Return the [X, Y] coordinate for the center point of the cell that contains the specified text.  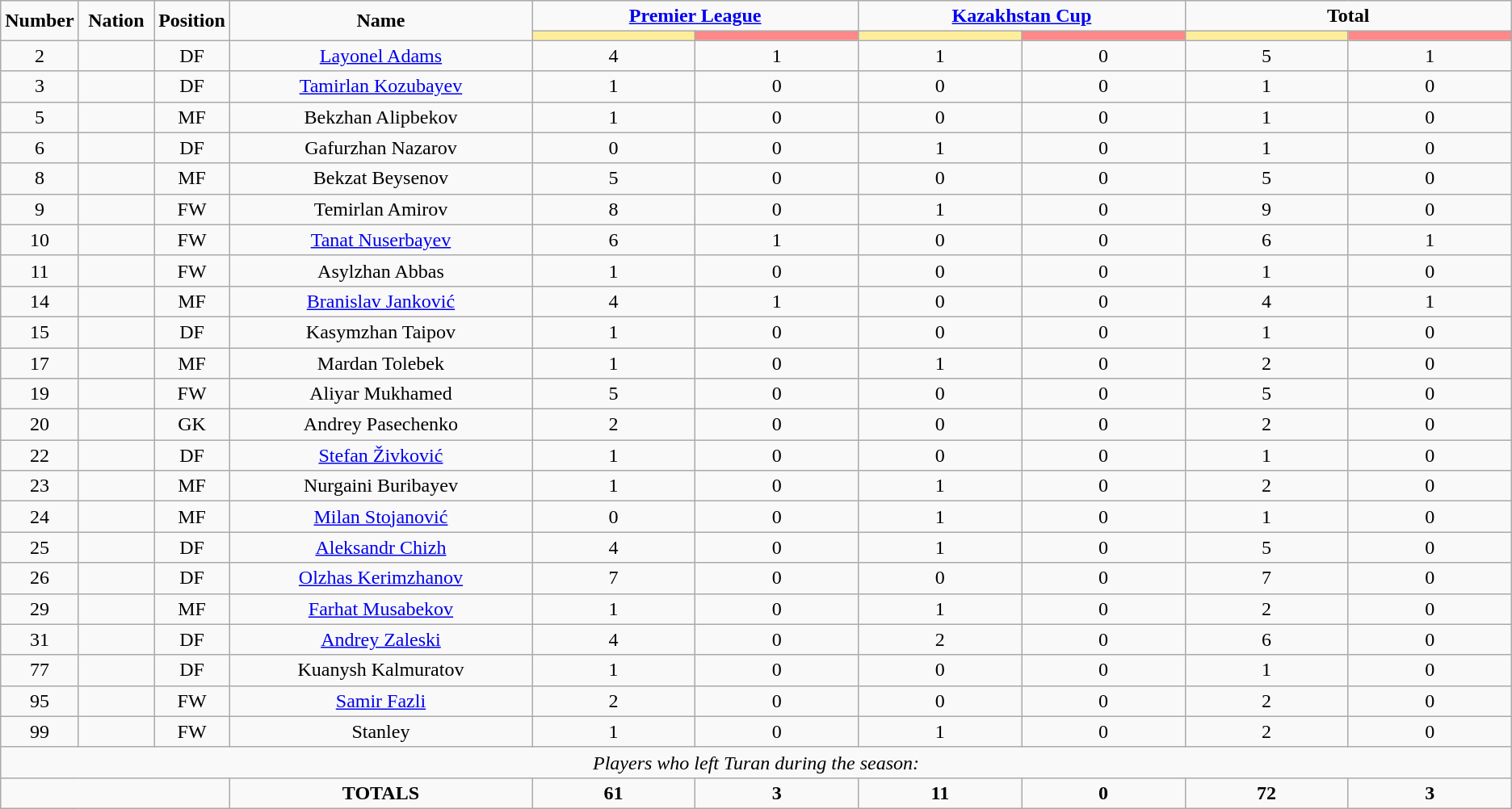
Samir Fazli [380, 701]
Farhat Musabekov [380, 609]
Name [380, 21]
Tamirlan Kozubayev [380, 86]
Andrey Zaleski [380, 639]
Number [40, 21]
Tanat Nuserbayev [380, 240]
Temirlan Amirov [380, 209]
Layonel Adams [380, 56]
Kuanysh Kalmuratov [380, 670]
Premier League [695, 16]
10 [40, 240]
Nurgaini Buribayev [380, 486]
Bekzat Beysenov [380, 178]
Stanley [380, 731]
Aleksandr Chizh [380, 547]
Branislav Janković [380, 301]
Stefan Živković [380, 455]
Kasymzhan Taipov [380, 332]
72 [1266, 793]
Mardan Tolebek [380, 363]
Bekzhan Alipbekov [380, 117]
GK [192, 425]
Milan Stojanović [380, 517]
Total [1348, 16]
20 [40, 425]
TOTALS [380, 793]
Players who left Turan during the season: [756, 762]
24 [40, 517]
17 [40, 363]
22 [40, 455]
61 [613, 793]
23 [40, 486]
Olzhas Kerimzhanov [380, 578]
Andrey Pasechenko [380, 425]
Nation [116, 21]
Position [192, 21]
15 [40, 332]
77 [40, 670]
25 [40, 547]
Gafurzhan Nazarov [380, 148]
Asylzhan Abbas [380, 270]
19 [40, 394]
14 [40, 301]
29 [40, 609]
Kazakhstan Cup [1022, 16]
Aliyar Mukhamed [380, 394]
26 [40, 578]
99 [40, 731]
31 [40, 639]
95 [40, 701]
